Detect which cell encompasses the target text, then output its (X, Y) center coordinate. 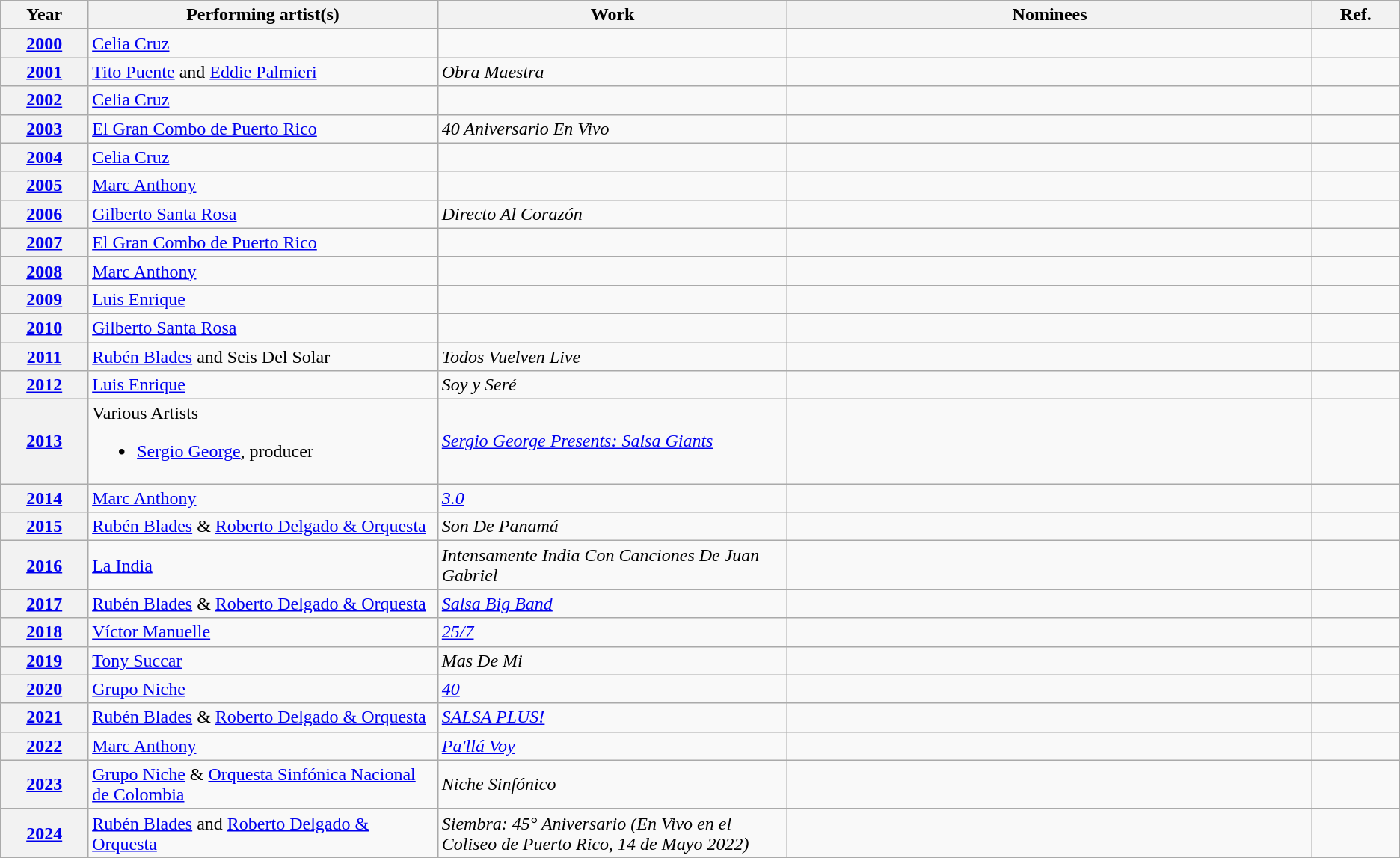
2010 (45, 328)
2007 (45, 242)
2003 (45, 129)
Year (45, 15)
2020 (45, 689)
2015 (45, 527)
2001 (45, 72)
40 (612, 689)
2024 (45, 833)
2000 (45, 43)
2021 (45, 717)
Sergio George Presents: Salsa Giants (612, 441)
Pa'llá Voy (612, 746)
40 Aniversario En Vivo (612, 129)
2018 (45, 632)
2014 (45, 498)
Rubén Blades and Roberto Delgado & Orquesta (263, 833)
Son De Panamá (612, 527)
2022 (45, 746)
Tito Puente and Eddie Palmieri (263, 72)
2002 (45, 100)
2013 (45, 441)
2016 (45, 566)
Performing artist(s) (263, 15)
Niche Sinfónico (612, 784)
2005 (45, 186)
Rubén Blades and Seis Del Solar (263, 357)
Nominees (1050, 15)
Various ArtistsSergio George, producer (263, 441)
2023 (45, 784)
La India (263, 566)
2017 (45, 604)
Grupo Niche & Orquesta Sinfónica Nacional de Colombia (263, 784)
Salsa Big Band (612, 604)
Work (612, 15)
2008 (45, 271)
2011 (45, 357)
Víctor Manuelle (263, 632)
25/7 (612, 632)
2006 (45, 214)
2012 (45, 385)
Mas De Mi (612, 661)
2019 (45, 661)
Siembra: 45° Aniversario (En Vivo en el Coliseo de Puerto Rico, 14 de Mayo 2022) (612, 833)
Tony Succar (263, 661)
Todos Vuelven Live (612, 357)
2009 (45, 299)
Ref. (1355, 15)
3.0 (612, 498)
Obra Maestra (612, 72)
2004 (45, 157)
Soy y Seré (612, 385)
Directo Al Corazón (612, 214)
Intensamente India Con Canciones De Juan Gabriel (612, 566)
SALSA PLUS! (612, 717)
Grupo Niche (263, 689)
